Extract the [x, y] coordinate from the center of the cell holding the provided text.  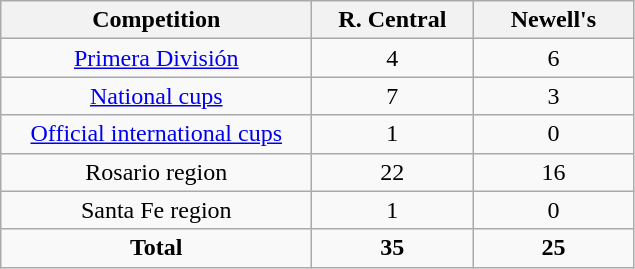
Official international cups [156, 134]
National cups [156, 96]
16 [554, 172]
Total [156, 248]
22 [392, 172]
3 [554, 96]
Rosario region [156, 172]
25 [554, 248]
R. Central [392, 20]
Newell's [554, 20]
Primera División [156, 58]
35 [392, 248]
7 [392, 96]
4 [392, 58]
6 [554, 58]
Competition [156, 20]
Santa Fe region [156, 210]
